Find where the given text appears and provide that cell's center as (X, Y) coordinate. 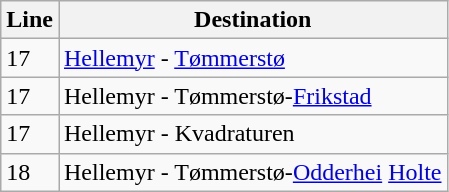
Hellemyr - Tømmerstø (252, 58)
Line (30, 20)
Destination (252, 20)
Hellemyr - Tømmerstø-Frikstad (252, 96)
Hellemyr - Tømmerstø-Odderhei Holte (252, 172)
Hellemyr - Kvadraturen (252, 134)
18 (30, 172)
